Locate the cell with the specified text and output its [x, y] center coordinate. 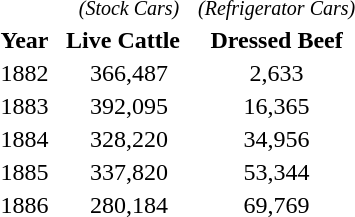
337,820 [130, 172]
366,487 [130, 73]
Live Cattle [130, 40]
392,095 [130, 106]
328,220 [130, 139]
